Determine the [X, Y] coordinate at the center of the cell enclosing the given text.  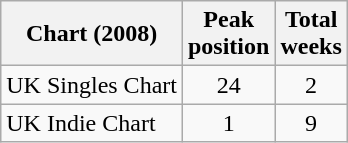
UK Indie Chart [92, 123]
UK Singles Chart [92, 85]
Chart (2008) [92, 34]
24 [228, 85]
1 [228, 123]
Totalweeks [311, 34]
2 [311, 85]
Peakposition [228, 34]
9 [311, 123]
